Find where the given text appears and provide that cell's center as (x, y) coordinate. 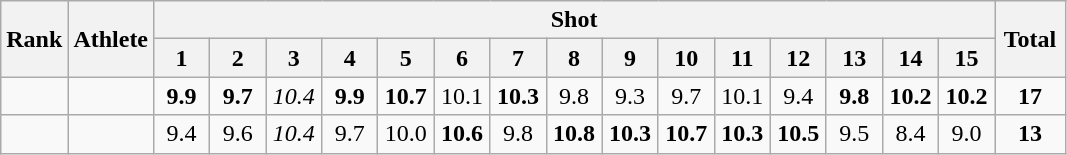
9 (630, 58)
17 (1030, 96)
9.0 (966, 134)
Rank (34, 39)
11 (742, 58)
5 (406, 58)
10.8 (574, 134)
10.5 (798, 134)
14 (910, 58)
9.6 (238, 134)
6 (462, 58)
15 (966, 58)
10 (686, 58)
7 (518, 58)
4 (350, 58)
9.5 (854, 134)
9.3 (630, 96)
Shot (574, 20)
3 (294, 58)
Athlete (111, 39)
8 (574, 58)
2 (238, 58)
1 (182, 58)
10.6 (462, 134)
8.4 (910, 134)
10.0 (406, 134)
Total (1030, 39)
12 (798, 58)
